Return (x, y) of the center of cell containing provided text 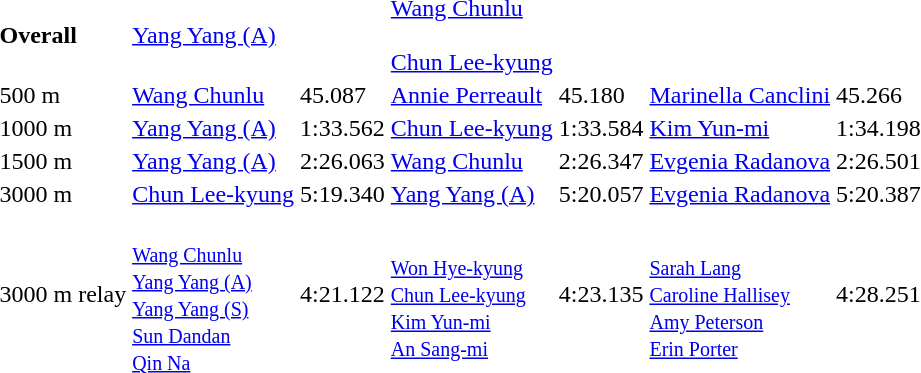
1:33.562 (343, 128)
45.087 (343, 95)
5:20.057 (601, 194)
Annie Perreault (472, 95)
2:26.063 (343, 161)
2:26.347 (601, 161)
Kim Yun-mi (740, 128)
45.180 (601, 95)
1:33.584 (601, 128)
Marinella Canclini (740, 95)
5:19.340 (343, 194)
